Find where the given text appears and provide that cell's center as [x, y] coordinate. 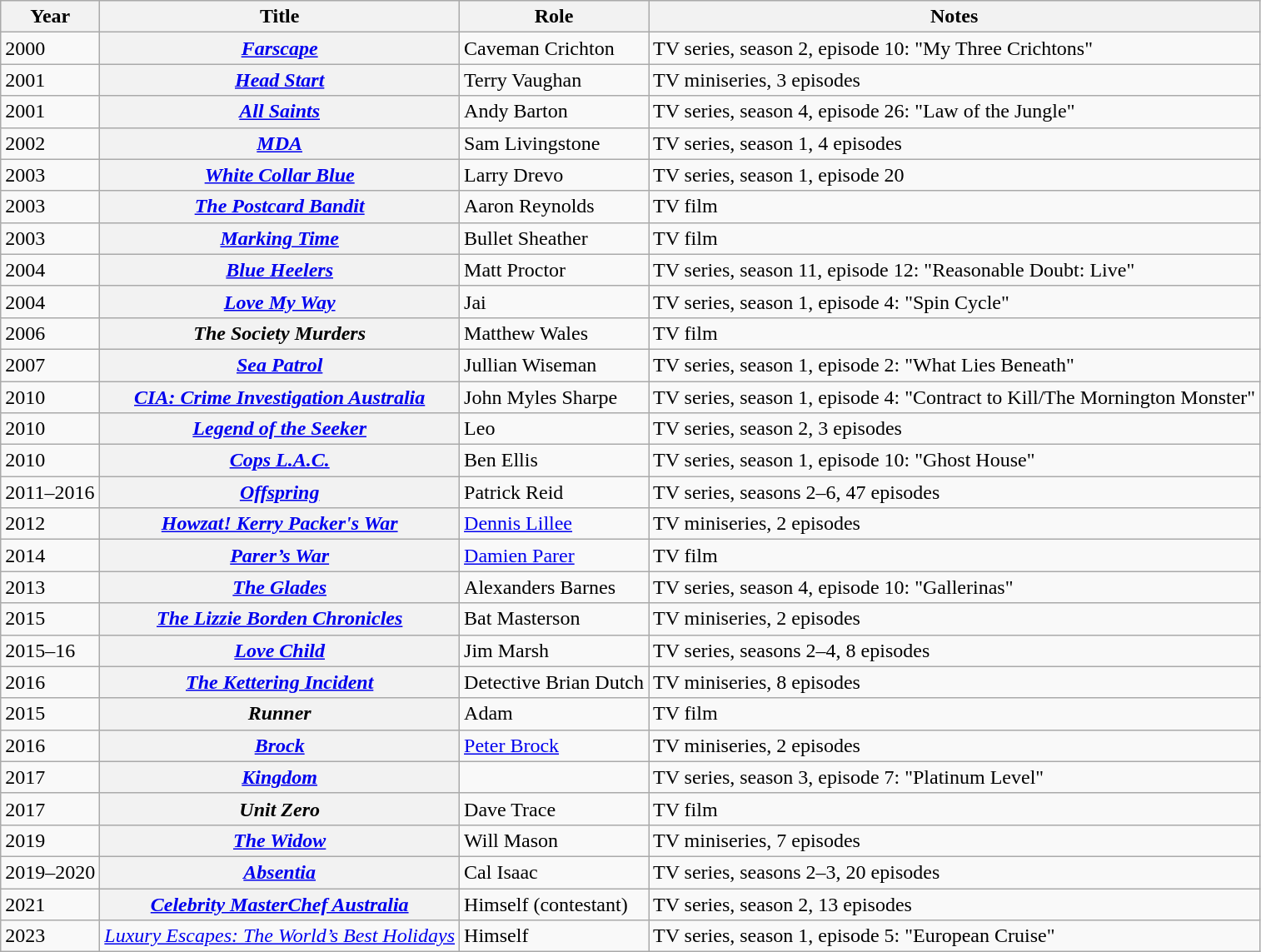
TV series, season 1, episode 10: "Ghost House" [954, 461]
Unit Zero [280, 809]
Sam Livingstone [555, 143]
TV series, season 2, episode 10: "My Three Crichtons" [954, 48]
Peter Brock [555, 745]
TV miniseries, 7 episodes [954, 840]
Detective Brian Dutch [555, 682]
Sea Patrol [280, 365]
2002 [50, 143]
Blue Heelers [280, 270]
The Glades [280, 587]
Himself (contestant) [555, 904]
2007 [50, 365]
Patrick Reid [555, 492]
Head Start [280, 80]
TV miniseries, 8 episodes [954, 682]
Farscape [280, 48]
Notes [954, 17]
Jai [555, 302]
Cal Isaac [555, 872]
TV series, season 1, episode 20 [954, 175]
Damien Parer [555, 556]
TV series, season 4, episode 26: "Law of the Jungle" [954, 112]
Title [280, 17]
TV series, seasons 2–3, 20 episodes [954, 872]
Matt Proctor [555, 270]
Year [50, 17]
TV series, season 1, episode 5: "European Cruise" [954, 936]
Cops L.A.C. [280, 461]
Larry Drevo [555, 175]
The Society Murders [280, 333]
Will Mason [555, 840]
The Postcard Bandit [280, 207]
Ben Ellis [555, 461]
Howzat! Kerry Packer's War [280, 524]
MDA [280, 143]
White Collar Blue [280, 175]
Andy Barton [555, 112]
2021 [50, 904]
Love My Way [280, 302]
Parer’s War [280, 556]
2012 [50, 524]
TV miniseries, 3 episodes [954, 80]
John Myles Sharpe [555, 397]
Alexanders Barnes [555, 587]
The Widow [280, 840]
Dennis Lillee [555, 524]
TV series, season 2, 3 episodes [954, 429]
Love Child [280, 650]
2011–2016 [50, 492]
TV series, seasons 2–4, 8 episodes [954, 650]
2006 [50, 333]
TV series, seasons 2–6, 47 episodes [954, 492]
TV series, season 4, episode 10: "Gallerinas" [954, 587]
Role [555, 17]
Runner [280, 714]
Terry Vaughan [555, 80]
Bat Masterson [555, 619]
All Saints [280, 112]
TV series, season 1, 4 episodes [954, 143]
TV series, season 1, episode 4: "Spin Cycle" [954, 302]
Kingdom [280, 777]
2015–16 [50, 650]
Marking Time [280, 238]
The Kettering Incident [280, 682]
TV series, season 1, episode 4: "Contract to Kill/The Mornington Monster" [954, 397]
Absentia [280, 872]
Adam [555, 714]
Brock [280, 745]
Offspring [280, 492]
Dave Trace [555, 809]
Aaron Reynolds [555, 207]
Matthew Wales [555, 333]
Leo [555, 429]
2023 [50, 936]
2014 [50, 556]
Bullet Sheather [555, 238]
Legend of the Seeker [280, 429]
2019–2020 [50, 872]
2013 [50, 587]
Jim Marsh [555, 650]
TV series, season 1, episode 2: "What Lies Beneath" [954, 365]
TV series, season 2, 13 episodes [954, 904]
Celebrity MasterChef Australia [280, 904]
2000 [50, 48]
Jullian Wiseman [555, 365]
2019 [50, 840]
TV series, season 11, episode 12: "Reasonable Doubt: Live" [954, 270]
Himself [555, 936]
The Lizzie Borden Chronicles [280, 619]
Caveman Crichton [555, 48]
Luxury Escapes: The World’s Best Holidays [280, 936]
TV series, season 3, episode 7: "Platinum Level" [954, 777]
CIA: Crime Investigation Australia [280, 397]
